Find where the given text appears and provide that cell's center as [x, y] coordinate. 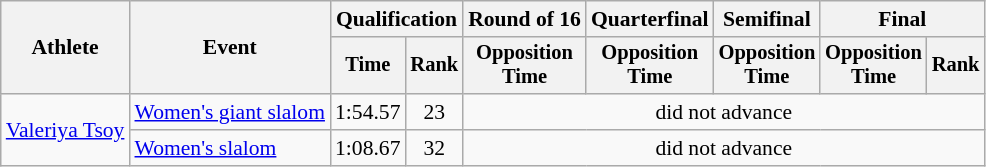
Athlete [66, 48]
1:54.57 [368, 112]
1:08.67 [368, 148]
Event [230, 48]
Qualification [396, 19]
Women's giant slalom [230, 112]
Time [368, 66]
Final [902, 19]
Women's slalom [230, 148]
23 [434, 112]
32 [434, 148]
Round of 16 [524, 19]
Semifinal [768, 19]
Quarterfinal [650, 19]
Valeriya Tsoy [66, 130]
